Detect which cell encompasses the target text, then output its [X, Y] center coordinate. 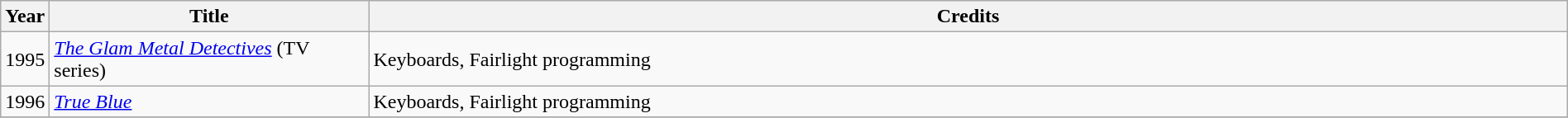
1996 [25, 101]
1995 [25, 59]
Title [209, 17]
Credits [968, 17]
The Glam Metal Detectives (TV series) [209, 59]
Year [25, 17]
True Blue [209, 101]
